From the cell containing the given text, extract its center point as [x, y] coordinate. 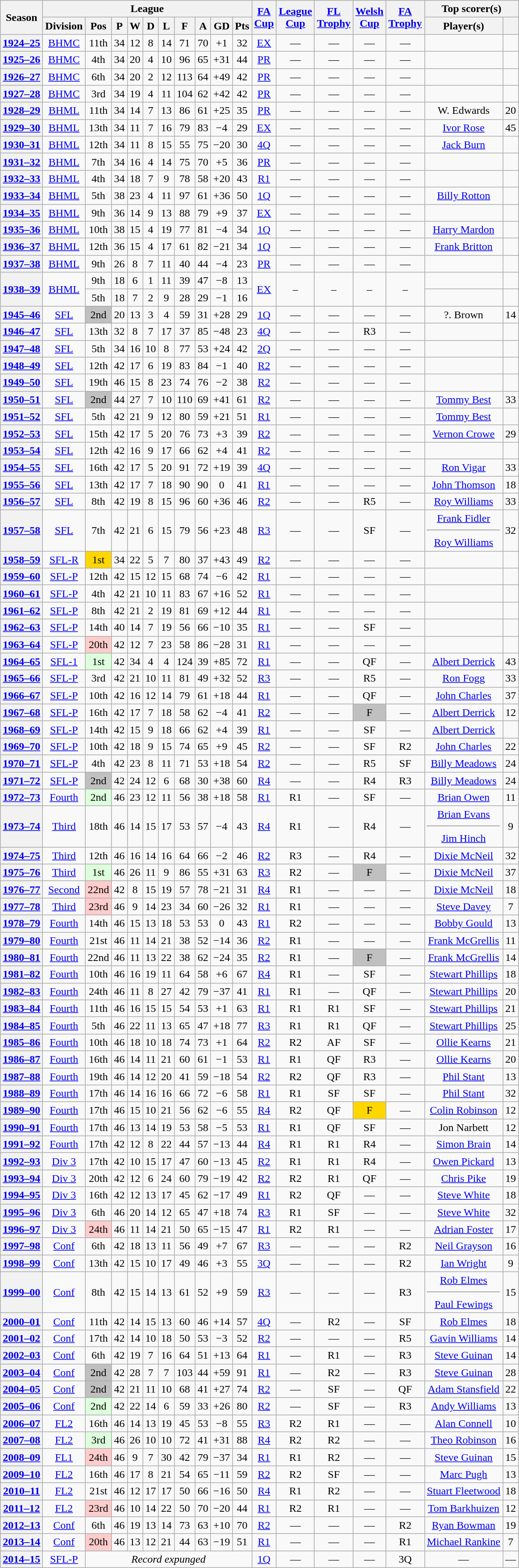
+7 [221, 1246]
−26 [221, 907]
−48 [221, 332]
2011–12 [21, 1508]
Vernon Crowe [464, 433]
1988–89 [21, 1094]
18th [98, 827]
FACup [264, 17]
1972–73 [21, 798]
Andy Williams [464, 1406]
−5 [221, 1127]
+16 [221, 594]
Ian Wright [464, 1263]
+43 [221, 560]
−3 [221, 1338]
+41 [221, 399]
1991–92 [21, 1144]
1961–62 [21, 611]
Pts [242, 26]
2010–11 [21, 1491]
D [151, 26]
2001–02 [21, 1338]
+32 [221, 678]
1927–28 [21, 94]
FL1 [64, 1457]
+20 [221, 179]
P [120, 26]
Colin Robinson [464, 1110]
15th [98, 433]
1982–83 [21, 991]
1935–36 [21, 230]
1947–48 [21, 349]
1973–74 [21, 827]
−11 [221, 1474]
2014–15 [21, 1559]
1959–60 [21, 577]
−28 [221, 645]
1945–46 [21, 315]
Steve Davey [464, 907]
2013–14 [21, 1542]
1955–56 [21, 484]
Owen Pickard [464, 1161]
John Thomson [464, 484]
Frank FidlerRoy Williams [464, 531]
Alan Connell [464, 1423]
1951–52 [21, 416]
Simon Brain [464, 1144]
2008–09 [21, 1457]
1975–76 [21, 873]
2007–08 [21, 1440]
+23 [221, 531]
1989–90 [21, 1110]
+6 [221, 974]
+12 [221, 611]
1981–82 [21, 974]
1974–75 [21, 856]
L [166, 26]
85 [203, 332]
1946–47 [21, 332]
+19 [221, 467]
Jack Burn [464, 145]
2005–06 [21, 1406]
+27 [221, 1389]
FLTrophy [334, 17]
1958–59 [21, 560]
1969–70 [21, 746]
Gavin Williams [464, 1338]
+14 [221, 1321]
1930–31 [21, 145]
1926–27 [21, 77]
Theo Robinson [464, 1440]
Adrian Foster [464, 1229]
1995–96 [21, 1212]
1932–33 [21, 179]
2003–04 [21, 1373]
+59 [221, 1373]
1956–57 [21, 502]
1964–65 [21, 661]
1952–53 [21, 433]
1979–80 [21, 940]
Brian EvansJim Hinch [464, 827]
−18 [221, 1076]
AF [334, 1042]
Ryan Bowman [464, 1525]
+42 [221, 94]
Second [64, 890]
+10 [221, 1525]
25 [511, 1025]
1993–94 [21, 1178]
1960–61 [21, 594]
+38 [221, 781]
1950–51 [21, 399]
1966–67 [21, 695]
+13 [221, 1355]
1957–58 [21, 531]
Season [21, 17]
1997–98 [21, 1246]
1987–88 [21, 1076]
1949–50 [21, 383]
1931–32 [21, 162]
+25 [221, 111]
Ivor Rose [464, 128]
48 [242, 531]
−24 [221, 957]
Record expunged [169, 1559]
1933–34 [21, 195]
110 [185, 399]
+28 [221, 315]
Adam Stansfield [464, 1389]
1962–63 [21, 628]
−16 [221, 1491]
1984–85 [21, 1025]
2009–10 [21, 1474]
Jon Narbett [464, 1127]
97 [185, 195]
1998–99 [21, 1263]
104 [185, 94]
Pos [98, 26]
WelshCup [370, 17]
+21 [221, 416]
1924–25 [21, 43]
1937–38 [21, 264]
A [203, 26]
2006–07 [21, 1423]
−10 [221, 628]
−14 [221, 940]
FATrophy [405, 17]
W [135, 26]
1996–97 [21, 1229]
84 [203, 366]
Billy Rotton [464, 195]
Marc Pugh [464, 1474]
W. Edwards [464, 111]
−17 [221, 1195]
1928–29 [21, 111]
Bobby Gould [464, 923]
Harry Mardon [464, 230]
+24 [221, 349]
1953–54 [21, 450]
1936–37 [21, 247]
1999–00 [21, 1292]
1983–84 [21, 1008]
Frank Britton [464, 247]
League [147, 9]
1977–78 [21, 907]
−15 [221, 1229]
SFL-R [64, 560]
Rob Elmes [464, 1321]
1976–77 [21, 890]
1968–69 [21, 729]
Michael Rankine [464, 1542]
2Q [264, 349]
1971–72 [21, 781]
1934–35 [21, 213]
124 [185, 661]
2002–03 [21, 1355]
Division [64, 26]
Ron Fogg [464, 678]
1970–71 [21, 763]
+85 [221, 661]
1990–91 [21, 1127]
1948–49 [21, 366]
Brian Owen [464, 798]
1992–93 [21, 1161]
1985–86 [21, 1042]
Rob ElmesPaul Fewings [464, 1292]
1954–55 [21, 467]
1994–95 [21, 1195]
+5 [221, 162]
1967–68 [21, 712]
1938–39 [21, 289]
Player(s) [464, 26]
Stuart Fleetwood [464, 1491]
2000–01 [21, 1321]
1929–30 [21, 128]
Ron Vigar [464, 467]
+49 [221, 77]
Neil Grayson [464, 1246]
1925–26 [21, 60]
1986–87 [21, 1059]
1980–81 [21, 957]
Roy Williams [464, 502]
LeagueCup [295, 17]
Chris Pike [464, 1178]
2004–05 [21, 1389]
?. Brown [464, 315]
GD [221, 26]
1965–66 [21, 678]
Tom Barkhuizen [464, 1508]
SFL-1 [64, 661]
3 [151, 315]
103 [185, 1373]
1963–64 [21, 645]
1978–79 [21, 923]
Top scorer(s) [471, 9]
2012–13 [21, 1525]
1 [151, 281]
82 [203, 247]
113 [185, 77]
+26 [221, 1406]
